Find where the given text appears and provide that cell's center as (x, y) coordinate. 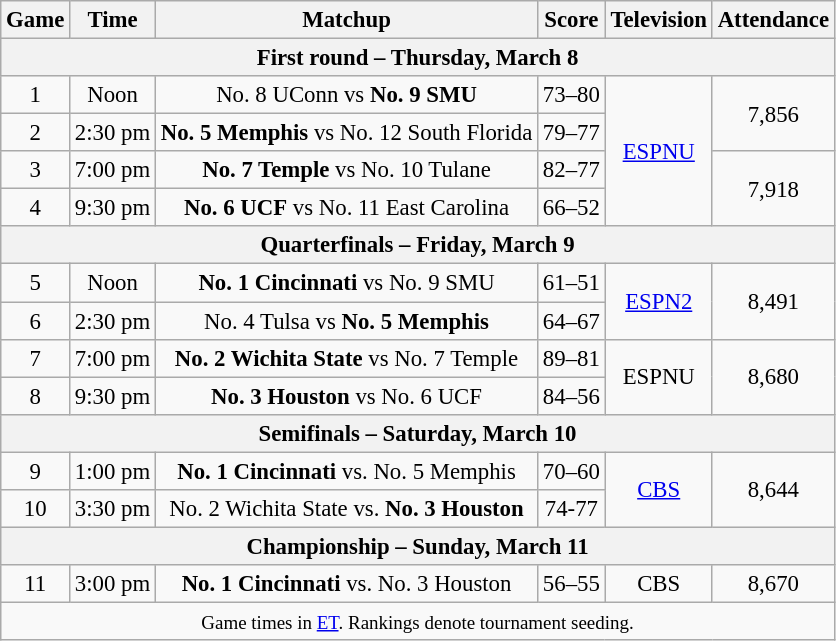
73–80 (572, 95)
No. 8 UConn vs No. 9 SMU (346, 95)
8,670 (773, 584)
No. 4 Tulsa vs No. 5 Memphis (346, 321)
5 (36, 283)
Semifinals – Saturday, March 10 (418, 433)
6 (36, 321)
3:00 pm (113, 584)
2 (36, 133)
No. 1 Cincinnati vs. No. 5 Memphis (346, 471)
ESPN2 (658, 302)
7 (36, 358)
89–81 (572, 358)
No. 2 Wichita State vs. No. 3 Houston (346, 509)
8 (36, 396)
No. 5 Memphis vs No. 12 South Florida (346, 133)
74-77 (572, 509)
Game (36, 20)
66–52 (572, 208)
61–51 (572, 283)
No. 6 UCF vs No. 11 East Carolina (346, 208)
Television (658, 20)
No. 1 Cincinnati vs. No. 3 Houston (346, 584)
Score (572, 20)
No. 1 Cincinnati vs No. 9 SMU (346, 283)
1:00 pm (113, 471)
Quarterfinals – Friday, March 9 (418, 245)
4 (36, 208)
3:30 pm (113, 509)
1 (36, 95)
84–56 (572, 396)
Championship – Sunday, March 11 (418, 546)
70–60 (572, 471)
First round – Thursday, March 8 (418, 58)
3 (36, 170)
Time (113, 20)
Matchup (346, 20)
No. 3 Houston vs No. 6 UCF (346, 396)
79–77 (572, 133)
7,856 (773, 114)
8,491 (773, 302)
11 (36, 584)
9 (36, 471)
8,644 (773, 490)
Attendance (773, 20)
7,918 (773, 188)
64–67 (572, 321)
8,680 (773, 376)
No. 2 Wichita State vs No. 7 Temple (346, 358)
10 (36, 509)
Game times in ET. Rankings denote tournament seeding. (418, 621)
82–77 (572, 170)
No. 7 Temple vs No. 10 Tulane (346, 170)
56–55 (572, 584)
